Pinpoint the cell where the given text exists, returning its (x, y) midpoint coordinate. 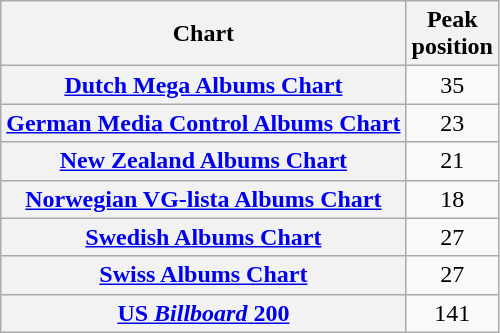
New Zealand Albums Chart (204, 161)
21 (452, 161)
German Media Control Albums Chart (204, 123)
Norwegian VG-lista Albums Chart (204, 199)
Peakposition (452, 34)
23 (452, 123)
18 (452, 199)
Swedish Albums Chart (204, 237)
Swiss Albums Chart (204, 275)
141 (452, 313)
Dutch Mega Albums Chart (204, 85)
Chart (204, 34)
US Billboard 200 (204, 313)
35 (452, 85)
